Locate the cell with the specified text and output its [x, y] center coordinate. 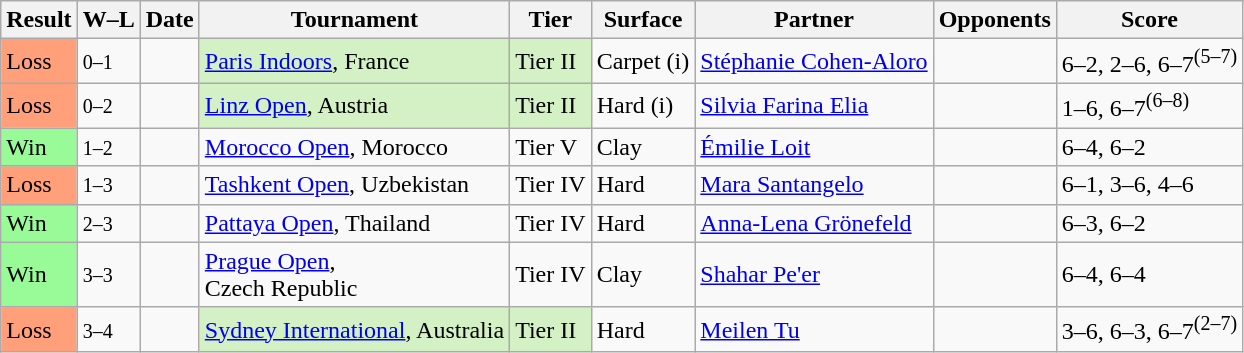
Paris Indoors, France [354, 62]
Surface [643, 20]
Carpet (i) [643, 62]
Mara Santangelo [814, 185]
Pattaya Open, Thailand [354, 223]
1–2 [108, 147]
Shahar Pe'er [814, 274]
3–4 [108, 330]
Stéphanie Cohen-Aloro [814, 62]
Meilen Tu [814, 330]
0–1 [108, 62]
0–2 [108, 106]
W–L [108, 20]
Tier [551, 20]
3–6, 6–3, 6–7(2–7) [1149, 330]
Prague Open, Czech Republic [354, 274]
Opponents [994, 20]
6–3, 6–2 [1149, 223]
Score [1149, 20]
Anna-Lena Grönefeld [814, 223]
Hard (i) [643, 106]
Silvia Farina Elia [814, 106]
Tashkent Open, Uzbekistan [354, 185]
6–2, 2–6, 6–7(5–7) [1149, 62]
6–1, 3–6, 4–6 [1149, 185]
6–4, 6–4 [1149, 274]
2–3 [108, 223]
1–3 [108, 185]
Date [170, 20]
Sydney International, Australia [354, 330]
Linz Open, Austria [354, 106]
1–6, 6–7(6–8) [1149, 106]
Tournament [354, 20]
Result [39, 20]
6–4, 6–2 [1149, 147]
Tier V [551, 147]
Partner [814, 20]
3–3 [108, 274]
Émilie Loit [814, 147]
Morocco Open, Morocco [354, 147]
